Locate the cell with the specified text and output its (X, Y) center coordinate. 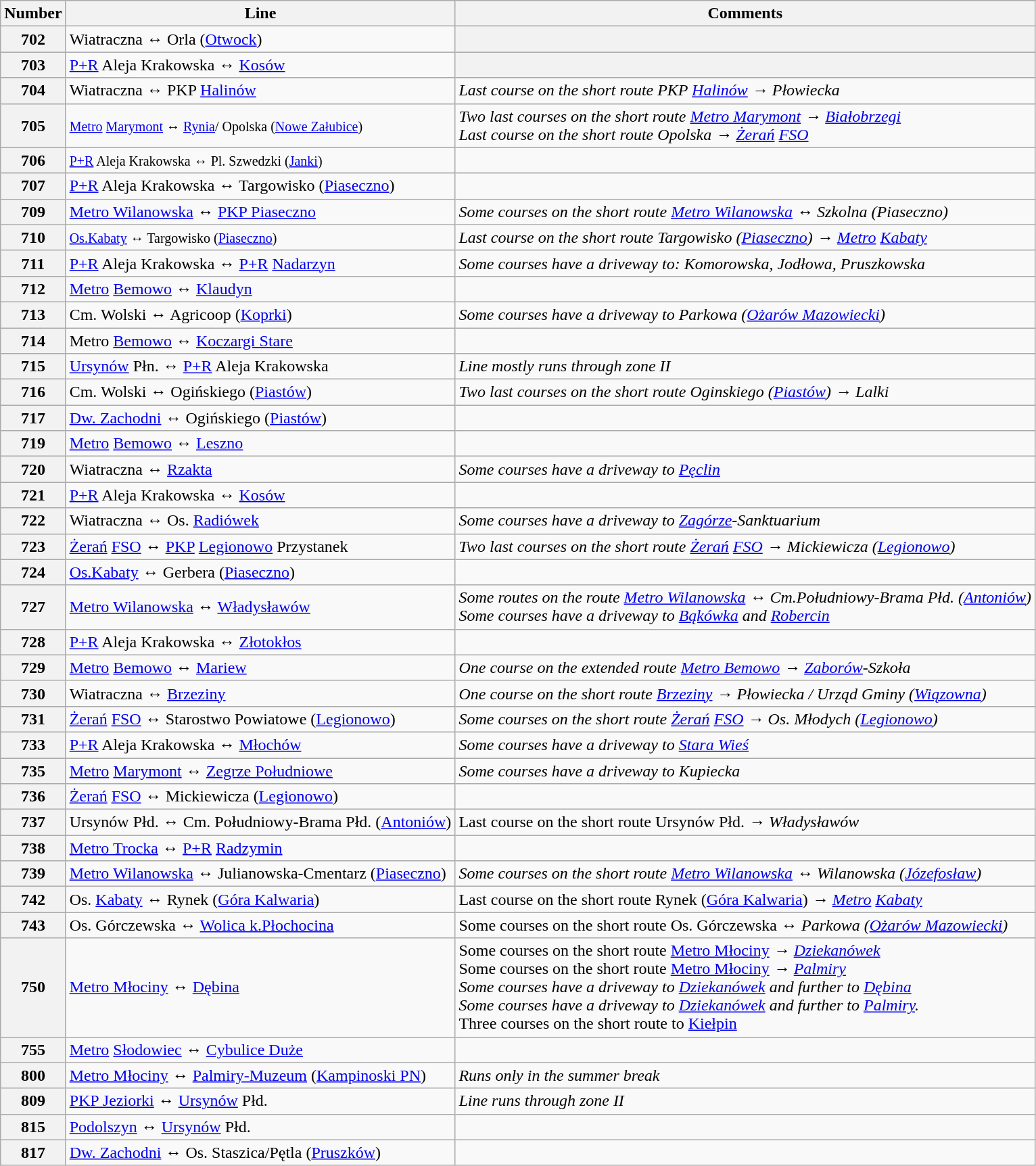
Cm. Wolski ↔ Ogińskiego (Piastów) (260, 392)
736 (33, 797)
717 (33, 418)
Line (260, 14)
Metro Marymont ↔ Rynia/ Opolska (Nowe Załubice) (260, 126)
Ursynów Płd. ↔ Cm. Południowy-Brama Płd. (Antoniów) (260, 822)
Some courses have a driveway to Pęclin (745, 469)
Os.Kabaty ↔ Targowisko (Piaseczno) (260, 237)
Some courses have a driveway to: Komorowska, Jodłowa, Pruszkowska (745, 263)
739 (33, 874)
Metro Trocka ↔ P+R Radzymin (260, 848)
728 (33, 642)
709 (33, 212)
705 (33, 126)
Last course on the short route PKP Halinów → Płowiecka (745, 91)
Wiatraczna ↔ Brzeziny (260, 693)
755 (33, 1050)
723 (33, 546)
Metro Słodowiec ↔ Cybulice Duże (260, 1050)
Metro Bemowo ↔ Leszno (260, 444)
737 (33, 822)
Two last courses on the short route Metro Marymont → BiałobrzegiLast course on the short route Opolska → Żerań FSO (745, 126)
Last course on the short route Targowisko (Piaseczno) → Metro Kabaty (745, 237)
Two last courses on the short route Żerań FSO → Mickiewicza (Legionowo) (745, 546)
Wiatraczna ↔ Rzakta (260, 469)
706 (33, 160)
Metro Wilanowska ↔ PKP Piaseczno (260, 212)
729 (33, 668)
One course on the short route Brzeziny → Płowiecka / Urząd Gminy (Wiązowna) (745, 693)
Some routes on the route Metro Wilanowska ↔ Cm.Południowy-Brama Płd. (Antoniów)Some courses have a driveway to Bąkówka and Robercin (745, 607)
731 (33, 719)
Line mostly runs through zone II (745, 367)
721 (33, 495)
PKP Jeziorki ↔ Ursynów Płd. (260, 1101)
722 (33, 521)
Metro Młociny ↔ Palmiry-Muzeum (Kampinoski PN) (260, 1075)
710 (33, 237)
702 (33, 39)
Some courses on the short route Metro Wilanowska ↔ Wilanowska (Józefosław) (745, 874)
750 (33, 987)
Os. Górczewska ↔ Wolica k.Płochocina (260, 925)
704 (33, 91)
Metro Bemowo ↔ Klaudyn (260, 289)
Cm. Wolski ↔ Agricoop (Koprki) (260, 314)
703 (33, 65)
P+R Aleja Krakowska ↔ Młochów (260, 745)
Line runs through zone II (745, 1101)
724 (33, 572)
Number (33, 14)
711 (33, 263)
720 (33, 469)
815 (33, 1127)
738 (33, 848)
Wiatraczna ↔ Os. Radiówek (260, 521)
733 (33, 745)
743 (33, 925)
719 (33, 444)
Some courses on the short route Metro Wilanowska ↔ Szkolna (Piaseczno) (745, 212)
727 (33, 607)
Last course on the short route Rynek (Góra Kalwaria) → Metro Kabaty (745, 900)
Runs only in the summer break (745, 1075)
Metro Wilanowska ↔ Władysławów (260, 607)
715 (33, 367)
Dw. Zachodni ↔ Os. Staszica/Pętla (Pruszków) (260, 1152)
Dw. Zachodni ↔ Ogińskiego (Piastów) (260, 418)
800 (33, 1075)
Os. Kabaty ↔ Rynek (Góra Kalwaria) (260, 900)
Żerań FSO ↔ Starostwo Powiatowe (Legionowo) (260, 719)
P+R Aleja Krakowska ↔ Złotokłos (260, 642)
716 (33, 392)
742 (33, 900)
714 (33, 340)
Os.Kabaty ↔ Gerbera (Piaseczno) (260, 572)
712 (33, 289)
Metro Młociny ↔ Dębina (260, 987)
P+R Aleja Krakowska ↔ P+R Nadarzyn (260, 263)
Żerań FSO ↔ PKP Legionowo Przystanek (260, 546)
Metro Bemowo ↔ Koczargi Stare (260, 340)
Last course on the short route Ursynów Płd. → Władysławów (745, 822)
Wiatraczna ↔ Orla (Otwock) (260, 39)
Metro Marymont ↔ Zegrze Południowe (260, 770)
Metro Bemowo ↔ Mariew (260, 668)
One course on the extended route Metro Bemowo → Zaborów-Szkoła (745, 668)
Two last courses on the short route Oginskiego (Piastów) → Lalki (745, 392)
Ursynów Płn. ↔ P+R Aleja Krakowska (260, 367)
713 (33, 314)
Some courses have a driveway to Zagórze-Sanktuarium (745, 521)
Some courses on the short route Żerań FSO → Os. Młodych (Legionowo) (745, 719)
Some courses have a driveway to Kupiecka (745, 770)
P+R Aleja Krakowska ↔ Pl. Szwedzki (Janki) (260, 160)
Some courses on the short route Os. Górczewska ↔ Parkowa (Ożarów Mazowiecki) (745, 925)
Comments (745, 14)
730 (33, 693)
817 (33, 1152)
707 (33, 186)
Wiatraczna ↔ PKP Halinów (260, 91)
Żerań FSO ↔ Mickiewicza (Legionowo) (260, 797)
735 (33, 770)
Podolszyn ↔ Ursynów Płd. (260, 1127)
Some courses have a driveway to Parkowa (Ożarów Mazowiecki) (745, 314)
809 (33, 1101)
Some courses have a driveway to Stara Wieś (745, 745)
Metro Wilanowska ↔ Julianowska-Cmentarz (Piaseczno) (260, 874)
P+R Aleja Krakowska ↔ Targowisko (Piaseczno) (260, 186)
